Determine the [X, Y] coordinate at the center of the cell enclosing the given text.  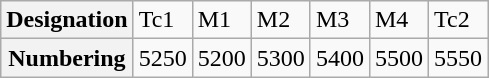
Tc2 [458, 20]
5500 [398, 58]
5550 [458, 58]
Numbering [67, 58]
M4 [398, 20]
5300 [280, 58]
5250 [162, 58]
5200 [222, 58]
Designation [67, 20]
Tc1 [162, 20]
5400 [340, 58]
M2 [280, 20]
M1 [222, 20]
M3 [340, 20]
